Return the [X, Y] coordinate for the center point of the cell that contains the specified text.  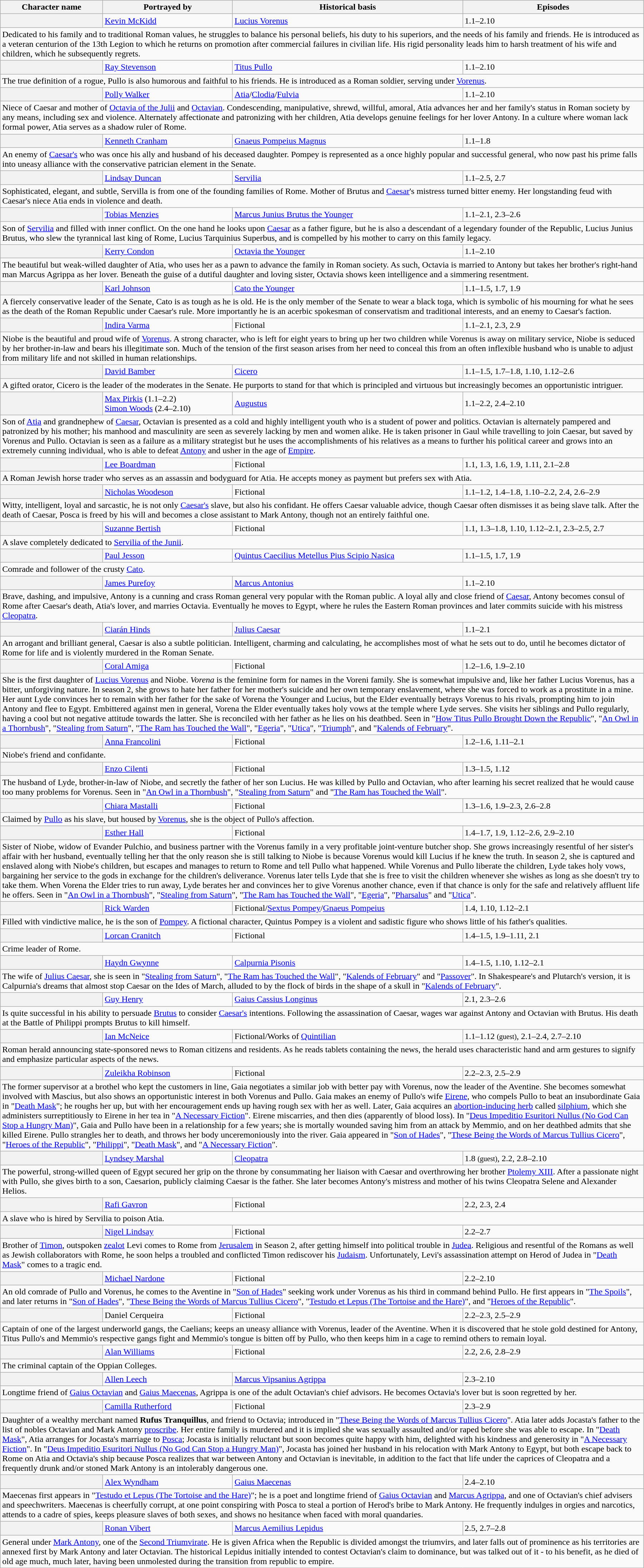
Esther Hall [167, 833]
Lindsay Duncan [167, 178]
1.3–1.5, 1.12 [553, 769]
Fictional/Works of Quintilian [348, 1036]
Chiara Mastalli [167, 805]
A slave completely dedicated to Servilia of the Junii. [322, 542]
1.8 (guest), 2.2, 2.8–2.10 [553, 1158]
Camilla Rutherford [167, 1406]
1.1–1.5, 1.7–1.8, 1.10, 1.12–2.6 [553, 371]
1.4, 1.10, 1.12–2.1 [553, 908]
Karl Johnson [167, 288]
Max Pirkis (1.1–2.2)Simon Woods (2.4–2.10) [167, 404]
Atia/Clodia/Fulvia [348, 94]
Allen Leech [167, 1379]
Cleopatra [348, 1158]
James Purefoy [167, 583]
Ray Stevenson [167, 67]
Historical basis [348, 7]
1.2–1.6, 1.9–2.10 [553, 666]
Enzo Cilenti [167, 769]
Crime leader of Rome. [322, 949]
Haydn Gwynne [167, 963]
2.2, 2.6, 2.8–2.9 [553, 1352]
2.2, 2.3, 2.4 [553, 1204]
Kerry Condon [167, 251]
Lorcan Cranitch [167, 935]
Niobe's friend and confidante. [322, 755]
1.1–2.5, 2.7 [553, 178]
1.1–2.1, 2.3, 2.9 [553, 325]
Kenneth Cranham [167, 141]
Gaius Maecenas [348, 1482]
David Bamber [167, 371]
Kevin McKidd [167, 21]
2.3–2.10 [553, 1379]
Paul Jesson [167, 556]
2.4–2.10 [553, 1482]
Nicholas Woodeson [167, 491]
Marcus Aemilius Lepidus [348, 1528]
Julius Caesar [348, 629]
The true definition of a rogue, Pullo is also humorous and faithful to his friends. He is introduced as a Roman soldier, serving under Vorenus. [322, 81]
Guy Henry [167, 999]
Daniel Cerqueira [167, 1315]
1.1, 1.3–1.8, 1.10, 1.12–2.1, 2.3–2.5, 2.7 [553, 528]
Titus Pullo [348, 67]
Calpurnia Pisonis [348, 963]
1.1–1.12 (guest), 2.1–2.4, 2.7–2.10 [553, 1036]
Ronan Vibert [167, 1528]
2.3–2.9 [553, 1406]
Marcus Vipsanius Agrippa [348, 1379]
Rick Warden [167, 908]
1.4–1.5, 1.9–1.11, 2.1 [553, 935]
Marcus Junius Brutus the Younger [348, 214]
Fictional/Sextus Pompey/Gnaeus Pompeius [348, 908]
Michael Nardone [167, 1278]
Servilia [348, 178]
2.2–2.7 [553, 1232]
1.1–1.2, 1.4–1.8, 1.10–2.2, 2.4, 2.6–2.9 [553, 491]
1.1–2.1 [553, 629]
Octavia the Younger [348, 251]
Cicero [348, 371]
1.1–2.1, 2.3–2.6 [553, 214]
2.5, 2.7–2.8 [553, 1528]
2.2–2.10 [553, 1278]
Ian McNeice [167, 1036]
1.2–1.6, 1.11–2.1 [553, 741]
Indira Varma [167, 325]
1.4–1.7, 1.9, 1.12–2.6, 2.9–2.10 [553, 833]
1.3–1.6, 1.9–2.3, 2.6–2.8 [553, 805]
Comrade and follower of the crusty Cato. [322, 569]
Tobias Menzies [167, 214]
Augustus [348, 404]
Lee Boardman [167, 464]
Episodes [553, 7]
Lucius Vorenus [348, 21]
Coral Amiga [167, 666]
Lyndsey Marshal [167, 1158]
2.1, 2.3–2.6 [553, 999]
The criminal captain of the Oppian Colleges. [322, 1365]
Alan Williams [167, 1352]
Nigel Lindsay [167, 1232]
1.1–1.8 [553, 141]
1.1–2.2, 2.4–2.10 [553, 404]
Gaius Cassius Longinus [348, 999]
1.4–1.5, 1.10, 1.12–2.1 [553, 963]
Anna Francolini [167, 741]
Zuleikha Robinson [167, 1073]
Rafi Gavron [167, 1204]
Polly Walker [167, 94]
Quintus Caecilius Metellus Pius Scipio Nasica [348, 556]
Cato the Younger [348, 288]
Ciarán Hinds [167, 629]
Gnaeus Pompeius Magnus [348, 141]
A Roman Jewish horse trader who serves as an assassin and bodyguard for Atia. He accepts money as payment but prefers sex with Atia. [322, 478]
Suzanne Bertish [167, 528]
Alex Wyndham [167, 1482]
1.1, 1.3, 1.6, 1.9, 1.11, 2.1–2.8 [553, 464]
Marcus Antonius [348, 583]
A slave who is hired by Servilia to poison Atia. [322, 1218]
Portrayed by [167, 7]
Claimed by Pullo as his slave, but housed by Vorenus, she is the object of Pullo's affection. [322, 819]
Character name [51, 7]
